Provide the (x, y) coordinate of the cell's center where the given text is located.  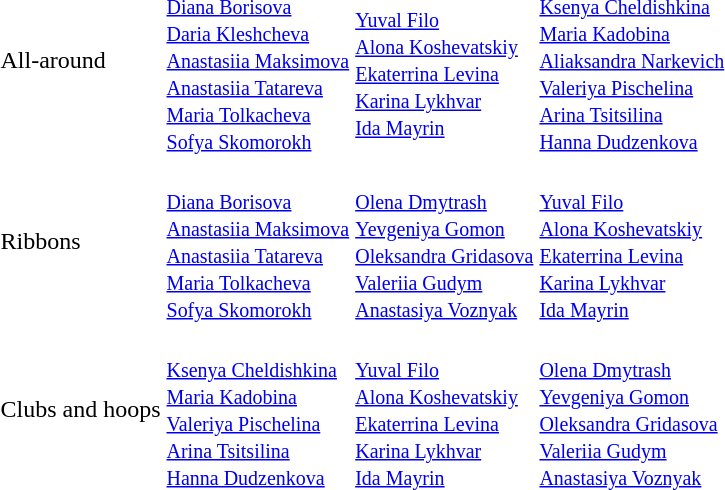
Diana Borisova Anastasiia Maksimova Anastasiia Tatareva Maria Tolkacheva Sofya Skomorokh (258, 242)
Olena Dmytrash Yevgeniya Gomon Oleksandra Gridasova Valeriia Gudym Anastasiya Voznyak (444, 242)
